Output the [x, y] coordinate of the center of the cell containing the given text.  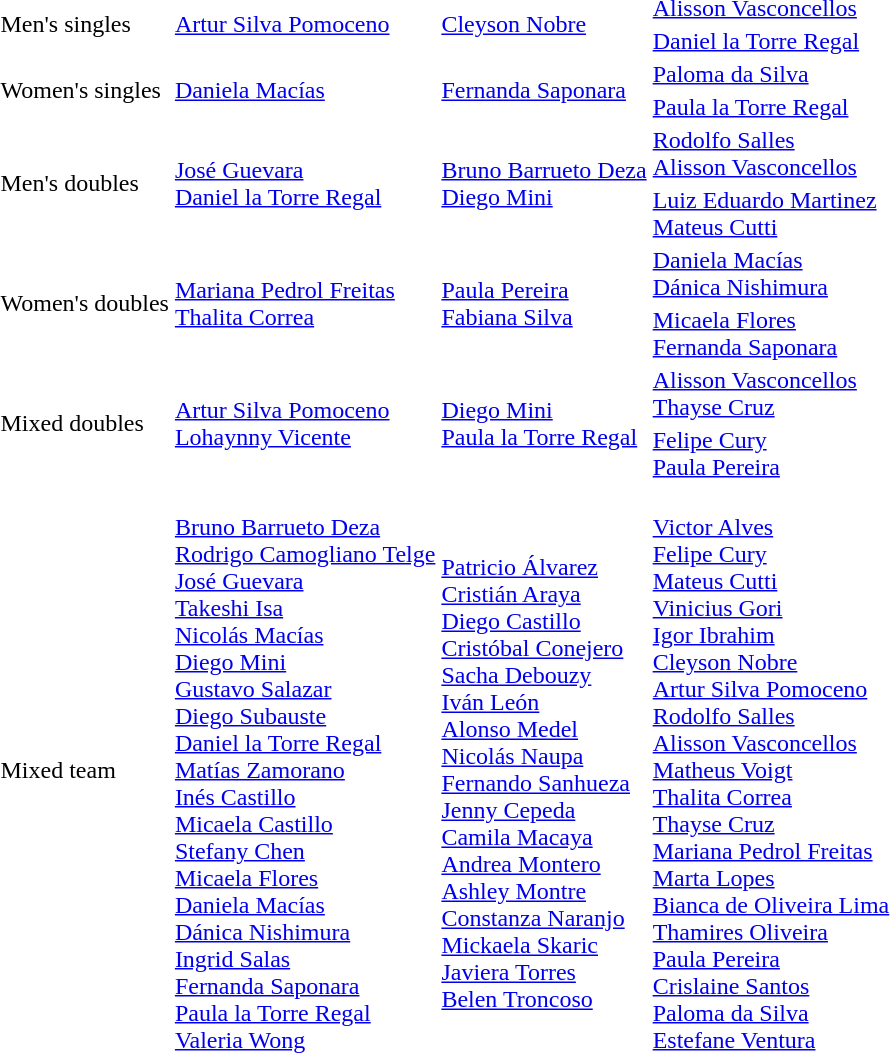
Diego Mini Paula la Torre Regal [544, 424]
Fernanda Saponara [544, 90]
José Guevara Daniel la Torre Regal [305, 184]
Bruno Barrueto Deza Diego Mini [544, 184]
Paula Pereira Fabiana Silva [544, 304]
Daniela Macías [305, 90]
Artur Silva Pomoceno Lohaynny Vicente [305, 424]
Mariana Pedrol Freitas Thalita Correa [305, 304]
